Scan for the cell matching the given text and deliver its [X, Y] coordinate at center. 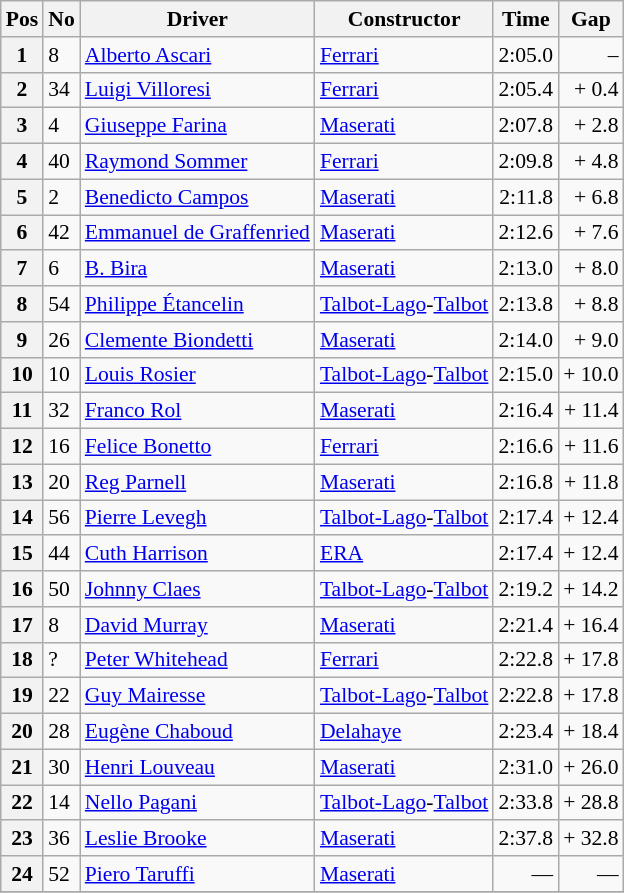
? [62, 660]
No [62, 19]
+ 11.8 [590, 482]
Driver [198, 19]
42 [62, 233]
Eugène Chaboud [198, 732]
Constructor [404, 19]
1 [22, 55]
2:07.8 [526, 126]
Leslie Brooke [198, 839]
2:14.0 [526, 340]
19 [22, 696]
Henri Louveau [198, 767]
5 [22, 197]
+ 28.8 [590, 803]
7 [22, 269]
30 [62, 767]
2:33.8 [526, 803]
+ 32.8 [590, 839]
2:11.8 [526, 197]
Benedicto Campos [198, 197]
2:37.8 [526, 839]
52 [62, 874]
+ 10.0 [590, 375]
54 [62, 304]
2:31.0 [526, 767]
Nello Pagani [198, 803]
Johnny Claes [198, 589]
3 [22, 126]
Clemente Biondetti [198, 340]
Philippe Étancelin [198, 304]
17 [22, 625]
18 [22, 660]
2:15.0 [526, 375]
34 [62, 90]
Raymond Sommer [198, 162]
Felice Bonetto [198, 447]
+ 26.0 [590, 767]
2:16.8 [526, 482]
B. Bira [198, 269]
+ 2.8 [590, 126]
2:09.8 [526, 162]
Alberto Ascari [198, 55]
28 [62, 732]
Cuth Harrison [198, 554]
15 [22, 554]
+ 14.2 [590, 589]
David Murray [198, 625]
56 [62, 518]
24 [22, 874]
+ 6.8 [590, 197]
+ 18.4 [590, 732]
21 [22, 767]
44 [62, 554]
40 [62, 162]
2:16.6 [526, 447]
2:13.0 [526, 269]
2:23.4 [526, 732]
2:05.4 [526, 90]
Louis Rosier [198, 375]
50 [62, 589]
+ 9.0 [590, 340]
+ 7.6 [590, 233]
Emmanuel de Graffenried [198, 233]
2:13.8 [526, 304]
32 [62, 411]
23 [22, 839]
ERA [404, 554]
+ 8.8 [590, 304]
Guy Mairesse [198, 696]
13 [22, 482]
Peter Whitehead [198, 660]
11 [22, 411]
Time [526, 19]
9 [22, 340]
Franco Rol [198, 411]
Gap [590, 19]
2:12.6 [526, 233]
12 [22, 447]
2:19.2 [526, 589]
+ 0.4 [590, 90]
+ 16.4 [590, 625]
2:05.0 [526, 55]
2:21.4 [526, 625]
– [590, 55]
+ 11.4 [590, 411]
+ 8.0 [590, 269]
Giuseppe Farina [198, 126]
2:16.4 [526, 411]
Piero Taruffi [198, 874]
+ 11.6 [590, 447]
Delahaye [404, 732]
Luigi Villoresi [198, 90]
Reg Parnell [198, 482]
+ 4.8 [590, 162]
Pos [22, 19]
26 [62, 340]
36 [62, 839]
Pierre Levegh [198, 518]
